For the text-containing cell, return its midpoint in (x, y) coordinate format. 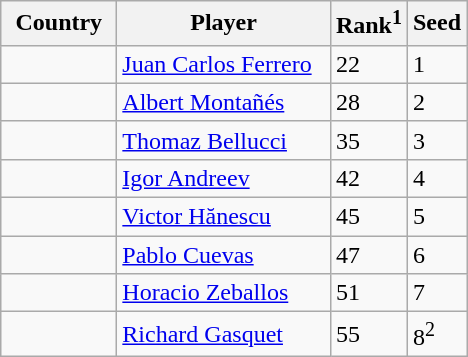
Igor Andreev (224, 178)
51 (368, 293)
2 (436, 102)
6 (436, 255)
Thomaz Bellucci (224, 140)
55 (368, 334)
7 (436, 293)
28 (368, 102)
Horacio Zeballos (224, 293)
Richard Gasquet (224, 334)
22 (368, 64)
Victor Hănescu (224, 217)
3 (436, 140)
Pablo Cuevas (224, 255)
Player (224, 24)
47 (368, 255)
45 (368, 217)
Seed (436, 24)
82 (436, 334)
5 (436, 217)
35 (368, 140)
Albert Montañés (224, 102)
Rank1 (368, 24)
Country (59, 24)
4 (436, 178)
1 (436, 64)
42 (368, 178)
Juan Carlos Ferrero (224, 64)
